Extract the (X, Y) coordinate from the center of the cell holding the provided text.  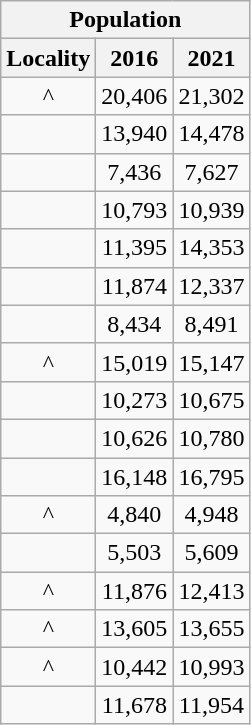
13,655 (212, 629)
11,874 (134, 286)
10,780 (212, 438)
7,627 (212, 172)
10,939 (212, 210)
8,434 (134, 324)
10,273 (134, 400)
11,678 (134, 705)
4,948 (212, 515)
5,609 (212, 553)
15,019 (134, 362)
15,147 (212, 362)
21,302 (212, 96)
14,478 (212, 134)
13,605 (134, 629)
11,954 (212, 705)
16,795 (212, 477)
Locality (48, 58)
16,148 (134, 477)
10,675 (212, 400)
10,993 (212, 667)
8,491 (212, 324)
7,436 (134, 172)
5,503 (134, 553)
2021 (212, 58)
2016 (134, 58)
10,442 (134, 667)
13,940 (134, 134)
12,413 (212, 591)
11,395 (134, 248)
4,840 (134, 515)
12,337 (212, 286)
20,406 (134, 96)
14,353 (212, 248)
Population (126, 20)
10,793 (134, 210)
11,876 (134, 591)
10,626 (134, 438)
